Capture the cell that displays the provided text and extract its (X, Y) central coordinate. 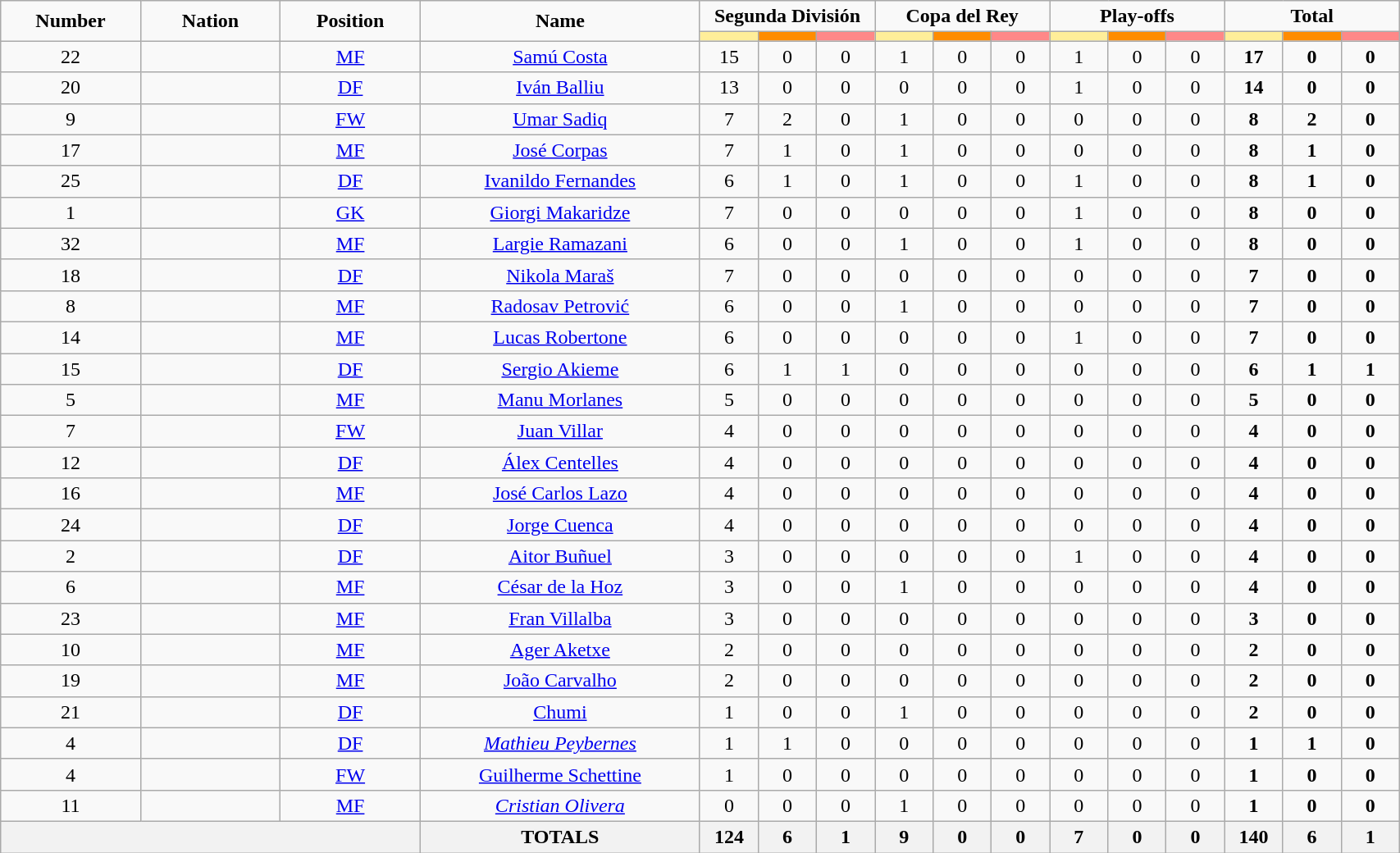
10 (71, 650)
22 (71, 57)
Nation (210, 21)
Number (71, 21)
Ivanildo Fernandes (559, 181)
Name (559, 21)
João Carvalho (559, 681)
20 (71, 88)
Ager Aketxe (559, 650)
GK (351, 212)
Aitor Buñuel (559, 556)
23 (71, 618)
Jorge Cuenca (559, 525)
Total (1312, 16)
Copa del Rey (963, 16)
24 (71, 525)
Umar Sadiq (559, 119)
Juan Villar (559, 431)
Lucas Robertone (559, 337)
Giorgi Makaridze (559, 212)
140 (1253, 837)
Sergio Akieme (559, 368)
18 (71, 275)
Cristian Olivera (559, 805)
Iván Balliu (559, 88)
11 (71, 805)
Segunda División (787, 16)
Fran Villalba (559, 618)
Play-offs (1137, 16)
21 (71, 712)
13 (728, 88)
Chumi (559, 712)
Mathieu Peybernes (559, 743)
Guilherme Schettine (559, 774)
José Carlos Lazo (559, 494)
Nikola Maraš (559, 275)
19 (71, 681)
12 (71, 463)
César de la Hoz (559, 587)
Manu Morlanes (559, 400)
16 (71, 494)
Samú Costa (559, 57)
Álex Centelles (559, 463)
Largie Ramazani (559, 244)
25 (71, 181)
124 (728, 837)
TOTALS (559, 837)
Position (351, 21)
José Corpas (559, 150)
Radosav Petrović (559, 306)
32 (71, 244)
